Identify which cell holds the provided text, then report its [X, Y] central coordinate. 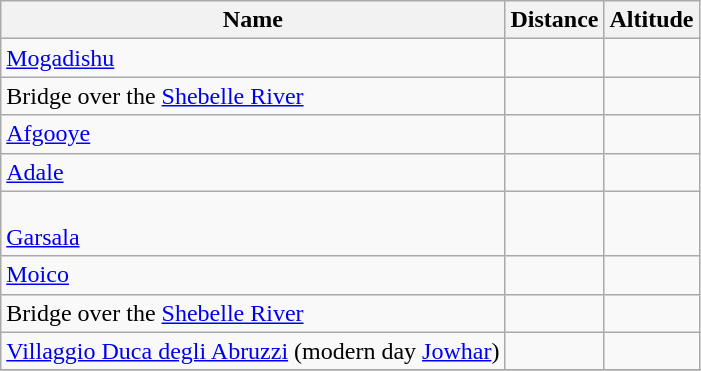
Afgooye [253, 134]
Villaggio Duca degli Abruzzi (modern day Jowhar) [253, 351]
Distance [554, 20]
Moico [253, 275]
Mogadishu [253, 58]
Altitude [652, 20]
Garsala [253, 224]
Adale [253, 172]
Name [253, 20]
